Extract the [X, Y] coordinate from the center of the cell holding the provided text.  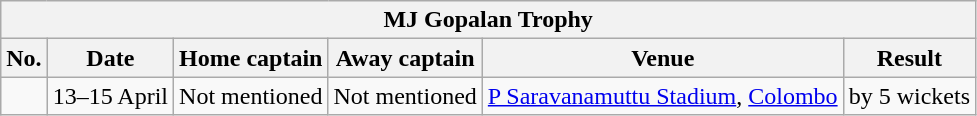
Home captain [251, 58]
MJ Gopalan Trophy [488, 20]
No. [24, 58]
Venue [662, 58]
Date [110, 58]
by 5 wickets [909, 96]
Away captain [405, 58]
P Saravanamuttu Stadium, Colombo [662, 96]
Result [909, 58]
13–15 April [110, 96]
